Scan for the cell matching the given text and deliver its [X, Y] coordinate at center. 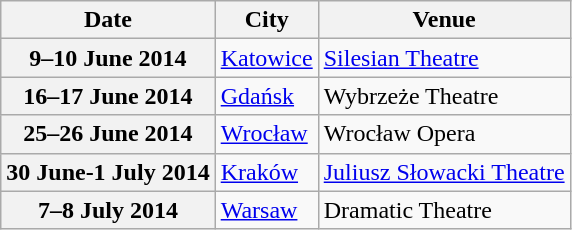
City [266, 20]
Dramatic Theatre [444, 210]
30 June-1 July 2014 [108, 172]
Wrocław Opera [444, 134]
Gdańsk [266, 96]
9–10 June 2014 [108, 58]
25–26 June 2014 [108, 134]
Wybrzeże Theatre [444, 96]
Venue [444, 20]
Juliusz Słowacki Theatre [444, 172]
7–8 July 2014 [108, 210]
Wrocław [266, 134]
Kraków [266, 172]
16–17 June 2014 [108, 96]
Silesian Theatre [444, 58]
Katowice [266, 58]
Date [108, 20]
Warsaw [266, 210]
